Pinpoint the cell where the given text exists, returning its (X, Y) midpoint coordinate. 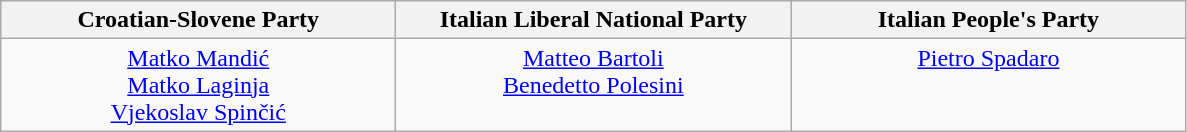
Italian Liberal National Party (594, 20)
Matteo BartoliBenedetto Polesini (594, 85)
Pietro Spadaro (988, 85)
Croatian-Slovene Party (198, 20)
Italian People's Party (988, 20)
Matko MandićMatko LaginjaVjekoslav Spinčić (198, 85)
